Capture the cell that displays the provided text and extract its (X, Y) central coordinate. 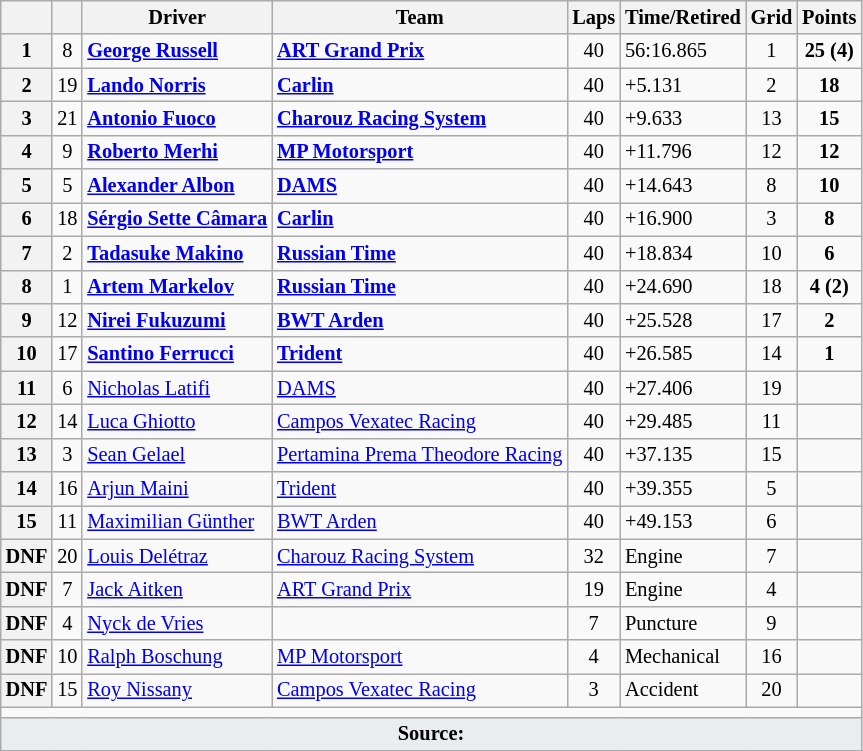
25 (4) (829, 51)
+9.633 (683, 118)
Antonio Fuoco (177, 118)
Mechanical (683, 657)
Nyck de Vries (177, 623)
Nirei Fukuzumi (177, 320)
Pertamina Prema Theodore Racing (420, 455)
Laps (594, 17)
Ralph Boschung (177, 657)
Louis Delétraz (177, 556)
32 (594, 556)
Lando Norris (177, 85)
+27.406 (683, 388)
Driver (177, 17)
+37.135 (683, 455)
+25.528 (683, 320)
Sérgio Sette Câmara (177, 219)
+26.585 (683, 354)
Jack Aitken (177, 589)
Roy Nissany (177, 690)
Santino Ferrucci (177, 354)
Puncture (683, 623)
Time/Retired (683, 17)
Team (420, 17)
+49.153 (683, 522)
+5.131 (683, 85)
+18.834 (683, 253)
Maximilian Günther (177, 522)
Tadasuke Makino (177, 253)
George Russell (177, 51)
+39.355 (683, 489)
+29.485 (683, 421)
+24.690 (683, 287)
4 (2) (829, 287)
Source: (432, 734)
Nicholas Latifi (177, 388)
Artem Markelov (177, 287)
Roberto Merhi (177, 152)
Accident (683, 690)
+14.643 (683, 186)
+16.900 (683, 219)
+11.796 (683, 152)
Alexander Albon (177, 186)
Luca Ghiotto (177, 421)
Arjun Maini (177, 489)
Points (829, 17)
Sean Gelael (177, 455)
21 (67, 118)
56:16.865 (683, 51)
Grid (772, 17)
